Output the [X, Y] coordinate of the center of the cell containing the given text.  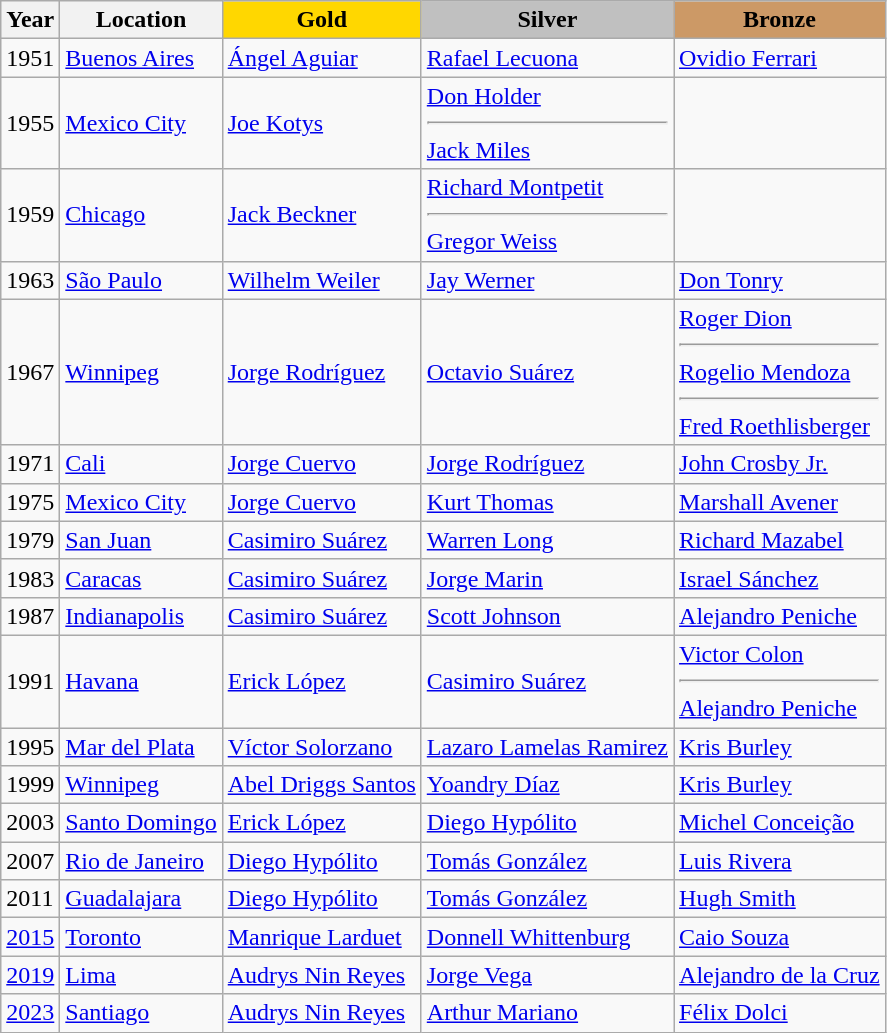
Manrique Larduet [322, 937]
Caracas [141, 578]
Israel Sánchez [780, 578]
Abel Driggs Santos [322, 785]
2007 [30, 861]
Victor Colon Alejandro Peniche [780, 681]
Richard Montpetit Gregor Weiss [547, 215]
Chicago [141, 215]
Ovidio Ferrari [780, 58]
Ángel Aguiar [322, 58]
Santo Domingo [141, 823]
Marshall Avener [780, 502]
Hugh Smith [780, 899]
Arthur Mariano [547, 1013]
Indianapolis [141, 616]
Félix Dolci [780, 1013]
Warren Long [547, 540]
Guadalajara [141, 899]
2015 [30, 937]
Roger Dion Rogelio Mendoza Fred Roethlisberger [780, 372]
Alejandro de la Cruz [780, 975]
Alejandro Peniche [780, 616]
Yoandry Díaz [547, 785]
Michel Conceição [780, 823]
Lima [141, 975]
2011 [30, 899]
Jorge Vega [547, 975]
1999 [30, 785]
Wilhelm Weiler [322, 280]
Jack Beckner [322, 215]
1995 [30, 747]
Lazaro Lamelas Ramirez [547, 747]
Octavio Suárez [547, 372]
Rio de Janeiro [141, 861]
Havana [141, 681]
1951 [30, 58]
1971 [30, 464]
1963 [30, 280]
Buenos Aires [141, 58]
Caio Souza [780, 937]
Year [30, 20]
San Juan [141, 540]
1959 [30, 215]
Santiago [141, 1013]
1979 [30, 540]
Víctor Solorzano [322, 747]
1955 [30, 123]
Luis Rivera [780, 861]
1991 [30, 681]
2019 [30, 975]
Kurt Thomas [547, 502]
John Crosby Jr. [780, 464]
Jorge Marin [547, 578]
Joe Kotys [322, 123]
Richard Mazabel [780, 540]
2003 [30, 823]
Toronto [141, 937]
1975 [30, 502]
Cali [141, 464]
Scott Johnson [547, 616]
Gold [322, 20]
1967 [30, 372]
1983 [30, 578]
Jay Werner [547, 280]
Donnell Whittenburg [547, 937]
São Paulo [141, 280]
Don Tonry [780, 280]
Bronze [780, 20]
1987 [30, 616]
2023 [30, 1013]
Location [141, 20]
Don Holder Jack Miles [547, 123]
Rafael Lecuona [547, 58]
Silver [547, 20]
Mar del Plata [141, 747]
